Identify which cell holds the provided text, then report its (X, Y) central coordinate. 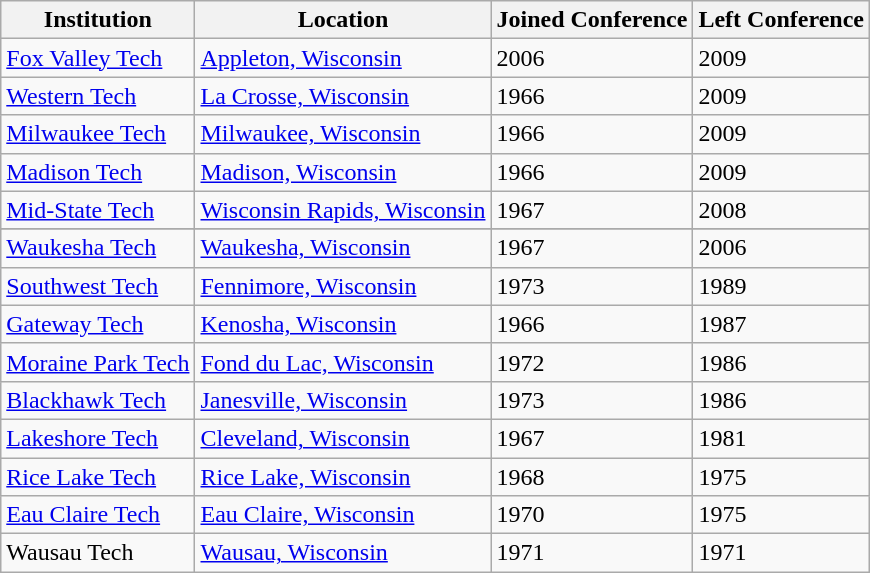
Lakeshore Tech (98, 438)
La Crosse, Wisconsin (343, 96)
1970 (592, 515)
Fox Valley Tech (98, 58)
Milwaukee Tech (98, 134)
Mid-State Tech (98, 210)
Western Tech (98, 96)
Eau Claire Tech (98, 515)
Fennimore, Wisconsin (343, 286)
Wisconsin Rapids, Wisconsin (343, 210)
1981 (782, 438)
Rice Lake Tech (98, 477)
Wausau, Wisconsin (343, 553)
Eau Claire, Wisconsin (343, 515)
Cleveland, Wisconsin (343, 438)
Southwest Tech (98, 286)
Kenosha, Wisconsin (343, 324)
Joined Conference (592, 20)
Rice Lake, Wisconsin (343, 477)
Madison, Wisconsin (343, 172)
1972 (592, 362)
Waukesha Tech (98, 248)
2008 (782, 210)
1987 (782, 324)
1989 (782, 286)
Milwaukee, Wisconsin (343, 134)
Janesville, Wisconsin (343, 400)
Fond du Lac, Wisconsin (343, 362)
Waukesha, Wisconsin (343, 248)
Blackhawk Tech (98, 400)
Gateway Tech (98, 324)
1968 (592, 477)
Madison Tech (98, 172)
Appleton, Wisconsin (343, 58)
Left Conference (782, 20)
Wausau Tech (98, 553)
Institution (98, 20)
Location (343, 20)
Moraine Park Tech (98, 362)
